For the text-containing cell, return its midpoint in [x, y] coordinate format. 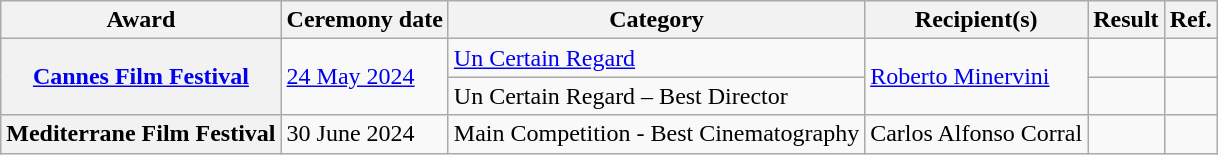
Carlos Alfonso Corral [976, 134]
Award [141, 20]
Ref. [1190, 20]
Recipient(s) [976, 20]
Ceremony date [364, 20]
Result [1126, 20]
Category [656, 20]
24 May 2024 [364, 77]
Cannes Film Festival [141, 77]
Mediterrane Film Festival [141, 134]
30 June 2024 [364, 134]
Un Certain Regard – Best Director [656, 96]
Main Competition - Best Cinematography [656, 134]
Roberto Minervini [976, 77]
Un Certain Regard [656, 58]
